Search for the cell housing the specified text and yield its (X, Y) center coordinate. 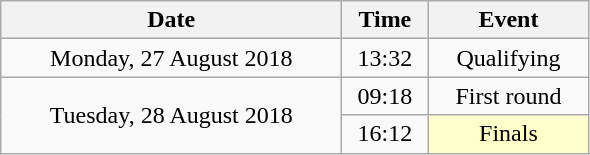
13:32 (385, 58)
Date (172, 20)
Tuesday, 28 August 2018 (172, 115)
Monday, 27 August 2018 (172, 58)
Time (385, 20)
09:18 (385, 96)
Event (508, 20)
Qualifying (508, 58)
16:12 (385, 134)
Finals (508, 134)
First round (508, 96)
